Identify which cell holds the provided text, then report its (x, y) central coordinate. 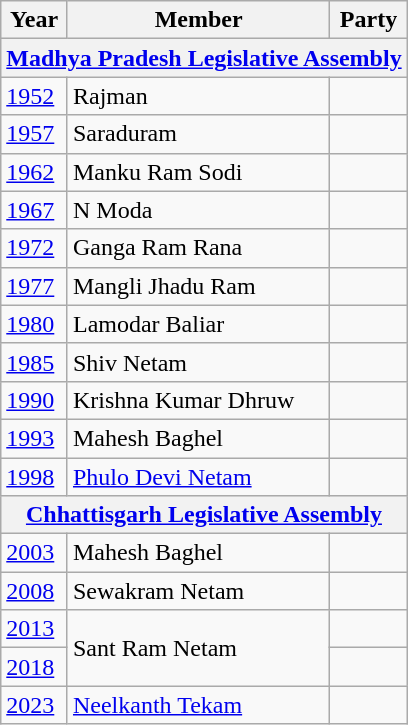
Krishna Kumar Dhruw (198, 400)
1967 (34, 210)
Sewakram Netam (198, 591)
Rajman (198, 96)
Party (368, 20)
2003 (34, 553)
2018 (34, 667)
Phulo Devi Netam (198, 477)
1972 (34, 248)
2008 (34, 591)
Year (34, 20)
1977 (34, 286)
1952 (34, 96)
Neelkanth Tekam (198, 705)
1998 (34, 477)
1957 (34, 134)
2023 (34, 705)
Manku Ram Sodi (198, 172)
Sant Ram Netam (198, 648)
Mangli Jhadu Ram (198, 286)
1962 (34, 172)
Chhattisgarh Legislative Assembly (204, 515)
Shiv Netam (198, 362)
N Moda (198, 210)
1990 (34, 400)
1980 (34, 324)
Member (198, 20)
1985 (34, 362)
Ganga Ram Rana (198, 248)
Lamodar Baliar (198, 324)
Madhya Pradesh Legislative Assembly (204, 58)
1993 (34, 438)
Saraduram (198, 134)
2013 (34, 629)
